Detect which cell encompasses the target text, then output its (x, y) center coordinate. 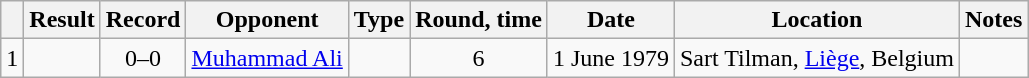
Type (378, 20)
0–0 (143, 58)
Result (62, 20)
Record (143, 20)
1 June 1979 (610, 58)
Location (816, 20)
Notes (993, 20)
Date (610, 20)
1 (12, 58)
Round, time (479, 20)
Muhammad Ali (267, 58)
Opponent (267, 20)
6 (479, 58)
Sart Tilman, Liège, Belgium (816, 58)
